Locate the cell with the specified text and output its (X, Y) center coordinate. 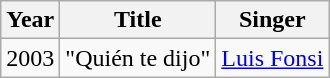
Singer (272, 20)
Title (138, 20)
"Quién te dijo" (138, 58)
Year (30, 20)
2003 (30, 58)
Luis Fonsi (272, 58)
